Determine the (x, y) coordinate at the center of the cell enclosing the given text.  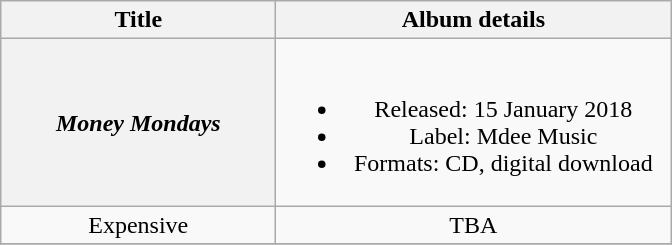
TBA (474, 225)
Money Mondays (138, 122)
Released: 15 January 2018Label: Mdee MusicFormats: CD, digital download (474, 122)
Expensive (138, 225)
Album details (474, 20)
Title (138, 20)
